Provide the (X, Y) coordinate of the cell's center where the given text is located.  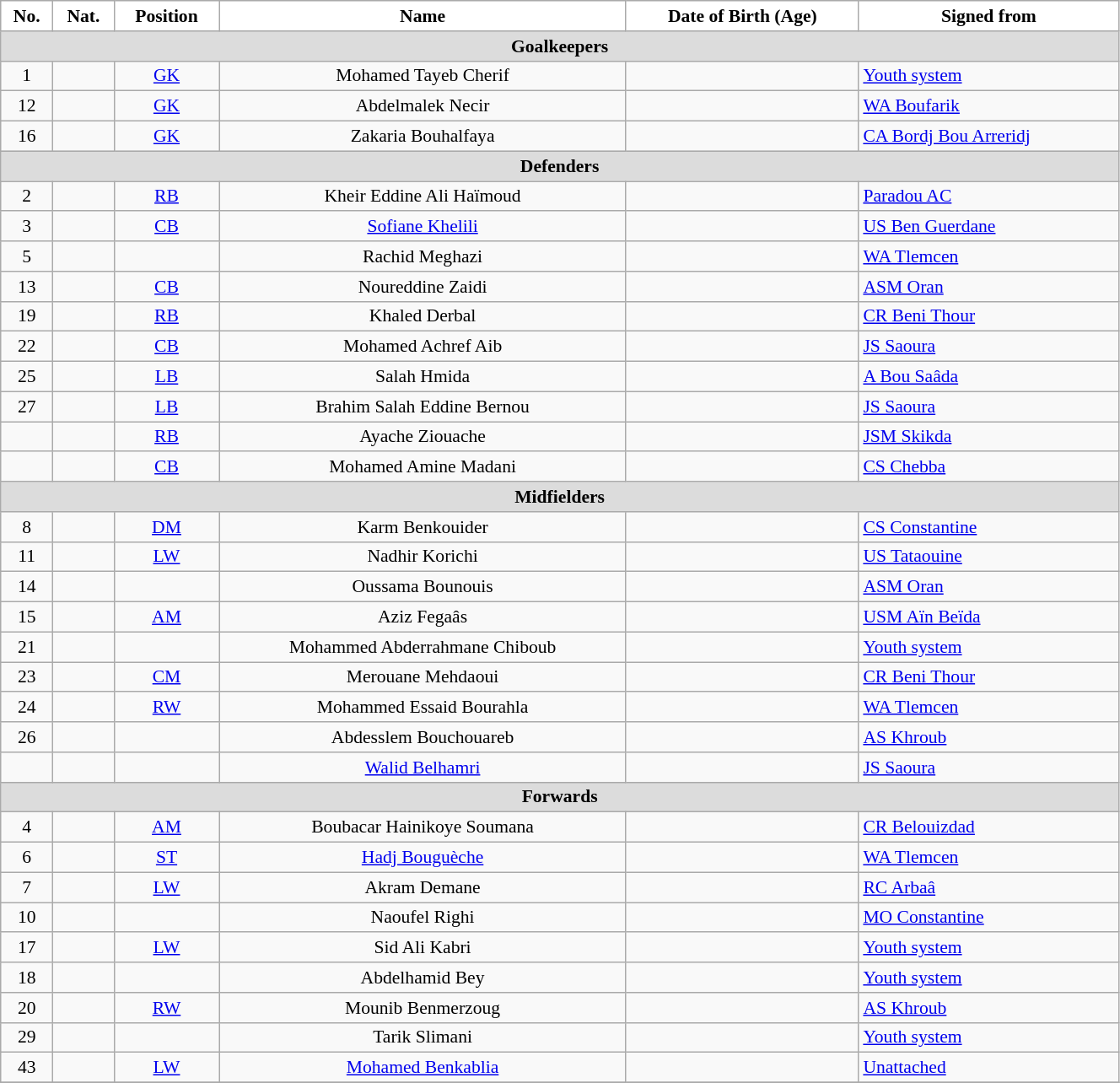
26 (27, 737)
Kheir Eddine Ali Haïmoud (423, 197)
Oussama Bounouis (423, 587)
Merouane Mehdaoui (423, 677)
29 (27, 1037)
Naoufel Righi (423, 918)
10 (27, 918)
6 (27, 858)
Mohammed Abderrahmane Chiboub (423, 647)
A Bou Saâda (988, 377)
Signed from (988, 16)
Sofiane Khelili (423, 227)
Sid Ali Kabri (423, 948)
Mohammed Essaid Bourahla (423, 708)
Nat. (83, 16)
1 (27, 76)
Abdesslem Bouchouareb (423, 737)
Mohamed Achref Aib (423, 347)
13 (27, 287)
Rachid Meghazi (423, 256)
Abdelhamid Bey (423, 978)
Hadj Bouguèche (423, 858)
Akram Demane (423, 887)
Nadhir Korichi (423, 557)
USM Aïn Beïda (988, 617)
Midfielders (560, 497)
Noureddine Zaidi (423, 287)
CM (167, 677)
Mohamed Amine Madani (423, 467)
Abdelmalek Necir (423, 106)
15 (27, 617)
DM (167, 527)
20 (27, 1008)
7 (27, 887)
CS Chebba (988, 467)
16 (27, 137)
22 (27, 347)
Karm Benkouider (423, 527)
18 (27, 978)
17 (27, 948)
Unattached (988, 1068)
5 (27, 256)
Boubacar Hainikoye Soumana (423, 827)
2 (27, 197)
Brahim Salah Eddine Bernou (423, 407)
Zakaria Bouhalfaya (423, 137)
RC Arbaâ (988, 887)
Paradou AC (988, 197)
Salah Hmida (423, 377)
11 (27, 557)
Position (167, 16)
CS Constantine (988, 527)
24 (27, 708)
Name (423, 16)
19 (27, 316)
Mounib Benmerzoug (423, 1008)
US Tataouine (988, 557)
21 (27, 647)
WA Boufarik (988, 106)
25 (27, 377)
Defenders (560, 166)
Goalkeepers (560, 46)
3 (27, 227)
MO Constantine (988, 918)
4 (27, 827)
8 (27, 527)
12 (27, 106)
14 (27, 587)
Tarik Slimani (423, 1037)
43 (27, 1068)
CR Belouizdad (988, 827)
Mohamed Benkablia (423, 1068)
US Ben Guerdane (988, 227)
ST (167, 858)
Date of Birth (Age) (742, 16)
Mohamed Tayeb Cherif (423, 76)
JSM Skikda (988, 437)
Aziz Fegaâs (423, 617)
No. (27, 16)
Khaled Derbal (423, 316)
27 (27, 407)
Ayache Ziouache (423, 437)
CA Bordj Bou Arreridj (988, 137)
Walid Belhamri (423, 768)
Forwards (560, 797)
23 (27, 677)
